Determine the [x, y] coordinate at the center of the cell enclosing the given text.  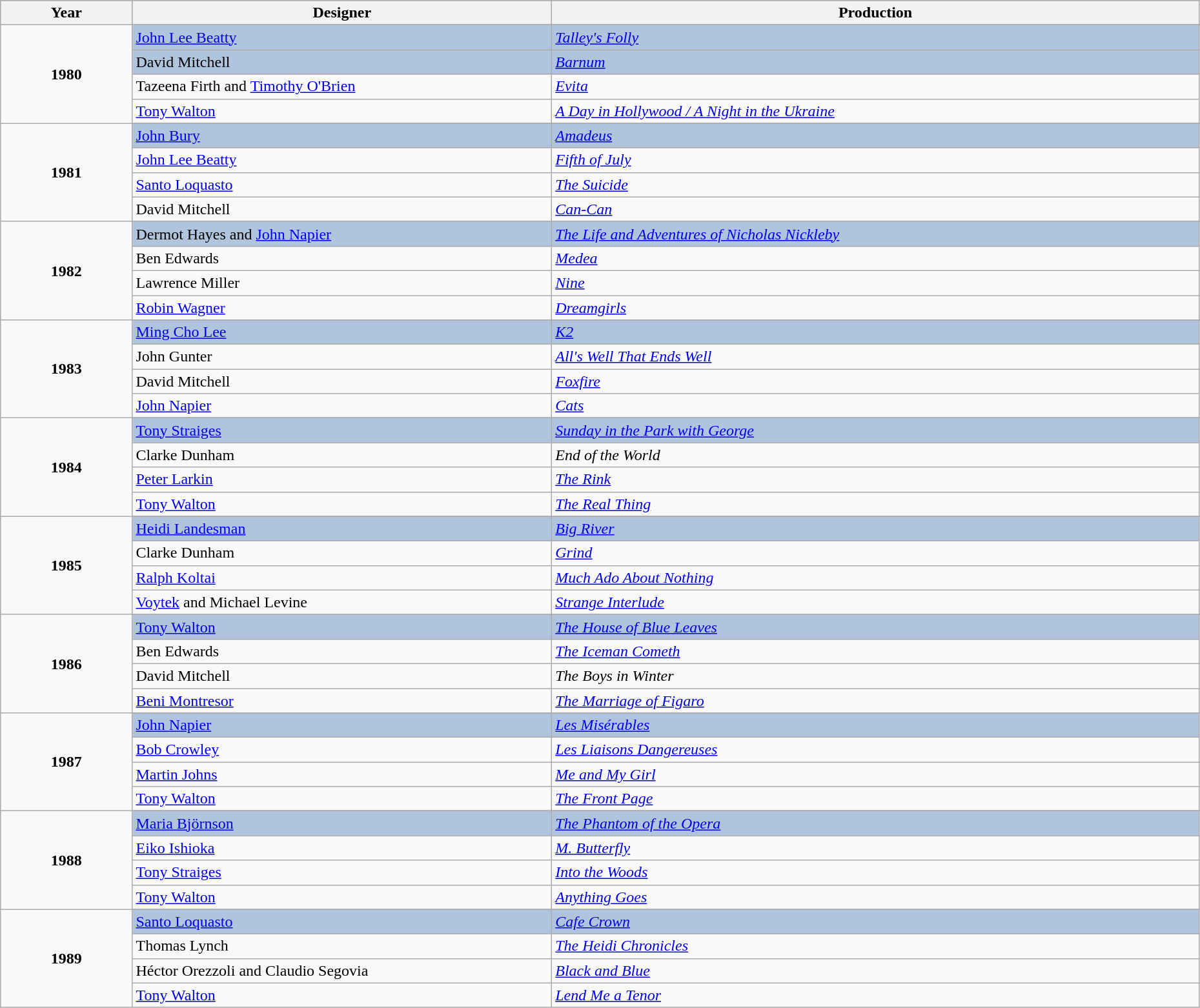
The Front Page [875, 799]
The Suicide [875, 185]
Beni Montresor [342, 700]
Fifth of July [875, 160]
1986 [66, 663]
Evita [875, 86]
Talley's Folly [875, 37]
1983 [66, 369]
Grind [875, 553]
Medea [875, 258]
The Iceman Cometh [875, 651]
Héctor Orezzoli and Claudio Segovia [342, 971]
Strange Interlude [875, 602]
1984 [66, 467]
All's Well That Ends Well [875, 357]
Sunday in the Park with George [875, 430]
The Boys in Winter [875, 676]
Heidi Landesman [342, 529]
The House of Blue Leaves [875, 627]
John Bury [342, 136]
Les Misérables [875, 725]
Production [875, 13]
Lend Me a Tenor [875, 995]
Year [66, 13]
M. Butterfly [875, 848]
Barnum [875, 62]
Robin Wagner [342, 308]
Maria Björnson [342, 823]
End of the World [875, 455]
1981 [66, 172]
Designer [342, 13]
1980 [66, 74]
1982 [66, 270]
Into the Woods [875, 872]
Big River [875, 529]
Cats [875, 406]
1987 [66, 762]
Thomas Lynch [342, 946]
K2 [875, 332]
John Gunter [342, 357]
Ralph Koltai [342, 578]
Foxfire [875, 381]
Ming Cho Lee [342, 332]
Voytek and Michael Levine [342, 602]
The Real Thing [875, 504]
Can-Can [875, 209]
Les Liaisons Dangereuses [875, 750]
1988 [66, 860]
Nine [875, 283]
Anything Goes [875, 897]
The Phantom of the Opera [875, 823]
Tazeena Firth and Timothy O'Brien [342, 86]
The Marriage of Figaro [875, 700]
Bob Crowley [342, 750]
Dreamgirls [875, 308]
The Heidi Chronicles [875, 946]
Martin Johns [342, 774]
Eiko Ishioka [342, 848]
Much Ado About Nothing [875, 578]
Peter Larkin [342, 479]
Me and My Girl [875, 774]
1989 [66, 958]
The Rink [875, 479]
Black and Blue [875, 971]
The Life and Adventures of Nicholas Nickleby [875, 234]
Cafe Crown [875, 922]
Lawrence Miller [342, 283]
A Day in Hollywood / A Night in the Ukraine [875, 111]
Amadeus [875, 136]
Dermot Hayes and John Napier [342, 234]
1985 [66, 565]
